Output the (X, Y) coordinate of the center of the cell containing the given text.  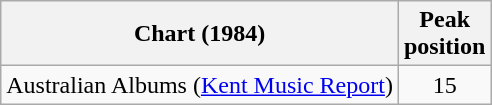
15 (444, 85)
Peakposition (444, 34)
Chart (1984) (200, 34)
Australian Albums (Kent Music Report) (200, 85)
